Extract the [x, y] coordinate from the center of the cell holding the provided text.  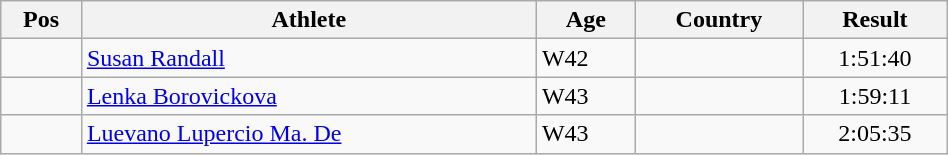
Pos [42, 20]
2:05:35 [876, 134]
Country [718, 20]
Lenka Borovickova [308, 96]
Susan Randall [308, 58]
1:59:11 [876, 96]
1:51:40 [876, 58]
Athlete [308, 20]
Result [876, 20]
Luevano Lupercio Ma. De [308, 134]
Age [586, 20]
W42 [586, 58]
